Pinpoint the cell where the given text exists, returning its [x, y] midpoint coordinate. 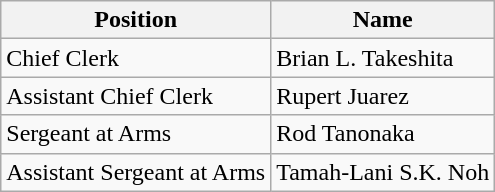
Rupert Juarez [383, 96]
Assistant Sergeant at Arms [136, 172]
Chief Clerk [136, 58]
Brian L. Takeshita [383, 58]
Rod Tanonaka [383, 134]
Tamah-Lani S.K. Noh [383, 172]
Position [136, 20]
Sergeant at Arms [136, 134]
Name [383, 20]
Assistant Chief Clerk [136, 96]
